Return [x, y] of the center of cell containing provided text 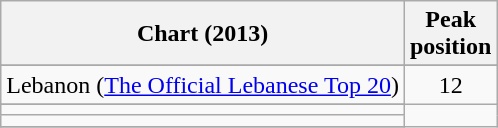
12 [450, 85]
Lebanon (The Official Lebanese Top 20) [203, 85]
Chart (2013) [203, 34]
Peakposition [450, 34]
